Scan for the cell matching the given text and deliver its [X, Y] coordinate at center. 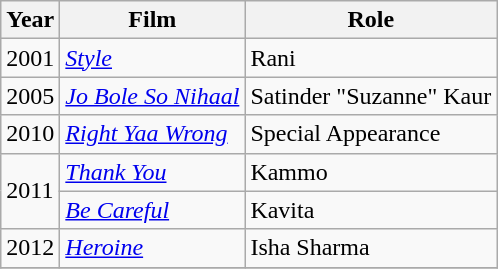
Thank You [152, 172]
Satinder "Suzanne" Kaur [371, 96]
Kammo [371, 172]
Kavita [371, 210]
Role [371, 20]
Jo Bole So Nihaal [152, 96]
Film [152, 20]
Year [30, 20]
Heroine [152, 248]
2011 [30, 191]
Be Careful [152, 210]
2001 [30, 58]
Rani [371, 58]
Right Yaa Wrong [152, 134]
Isha Sharma [371, 248]
2012 [30, 248]
2010 [30, 134]
Special Appearance [371, 134]
2005 [30, 96]
Style [152, 58]
